Find where the given text appears and provide that cell's center as (x, y) coordinate. 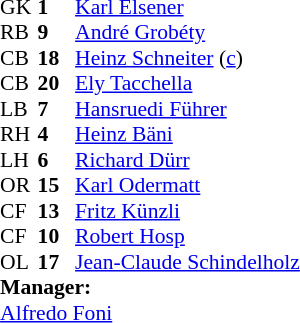
13 (57, 211)
6 (57, 160)
OR (19, 185)
André Grobéty (188, 33)
Robert Hosp (188, 237)
Jean-Claude Schindelholz (188, 262)
20 (57, 83)
18 (57, 58)
LH (19, 160)
15 (57, 185)
OL (19, 262)
RH (19, 135)
LB (19, 109)
Karl Odermatt (188, 185)
Manager: (150, 287)
Hansruedi Führer (188, 109)
17 (57, 262)
RB (19, 33)
Ely Tacchella (188, 83)
Richard Dürr (188, 160)
9 (57, 33)
Heinz Schneiter (c) (188, 58)
Heinz Bäni (188, 135)
10 (57, 237)
Fritz Künzli (188, 211)
7 (57, 109)
4 (57, 135)
